Locate the cell with the specified text and output its (x, y) center coordinate. 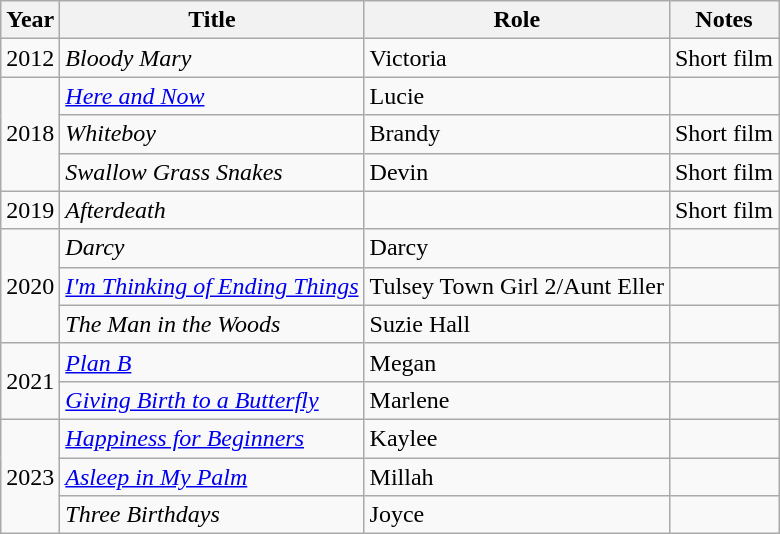
Plan B (212, 362)
Brandy (516, 134)
I'm Thinking of Ending Things (212, 286)
Kaylee (516, 438)
Happiness for Beginners (212, 438)
Afterdeath (212, 210)
Tulsey Town Girl 2/Aunt Eller (516, 286)
Lucie (516, 96)
Victoria (516, 58)
Here and Now (212, 96)
Asleep in My Palm (212, 477)
Devin (516, 172)
Swallow Grass Snakes (212, 172)
Joyce (516, 515)
Notes (724, 20)
Millah (516, 477)
2018 (30, 134)
Bloody Mary (212, 58)
The Man in the Woods (212, 324)
2012 (30, 58)
Three Birthdays (212, 515)
Megan (516, 362)
Suzie Hall (516, 324)
2019 (30, 210)
Whiteboy (212, 134)
2023 (30, 476)
Year (30, 20)
Title (212, 20)
Marlene (516, 400)
2020 (30, 286)
Role (516, 20)
Giving Birth to a Butterfly (212, 400)
2021 (30, 381)
